Find where the given text appears and provide that cell's center as [X, Y] coordinate. 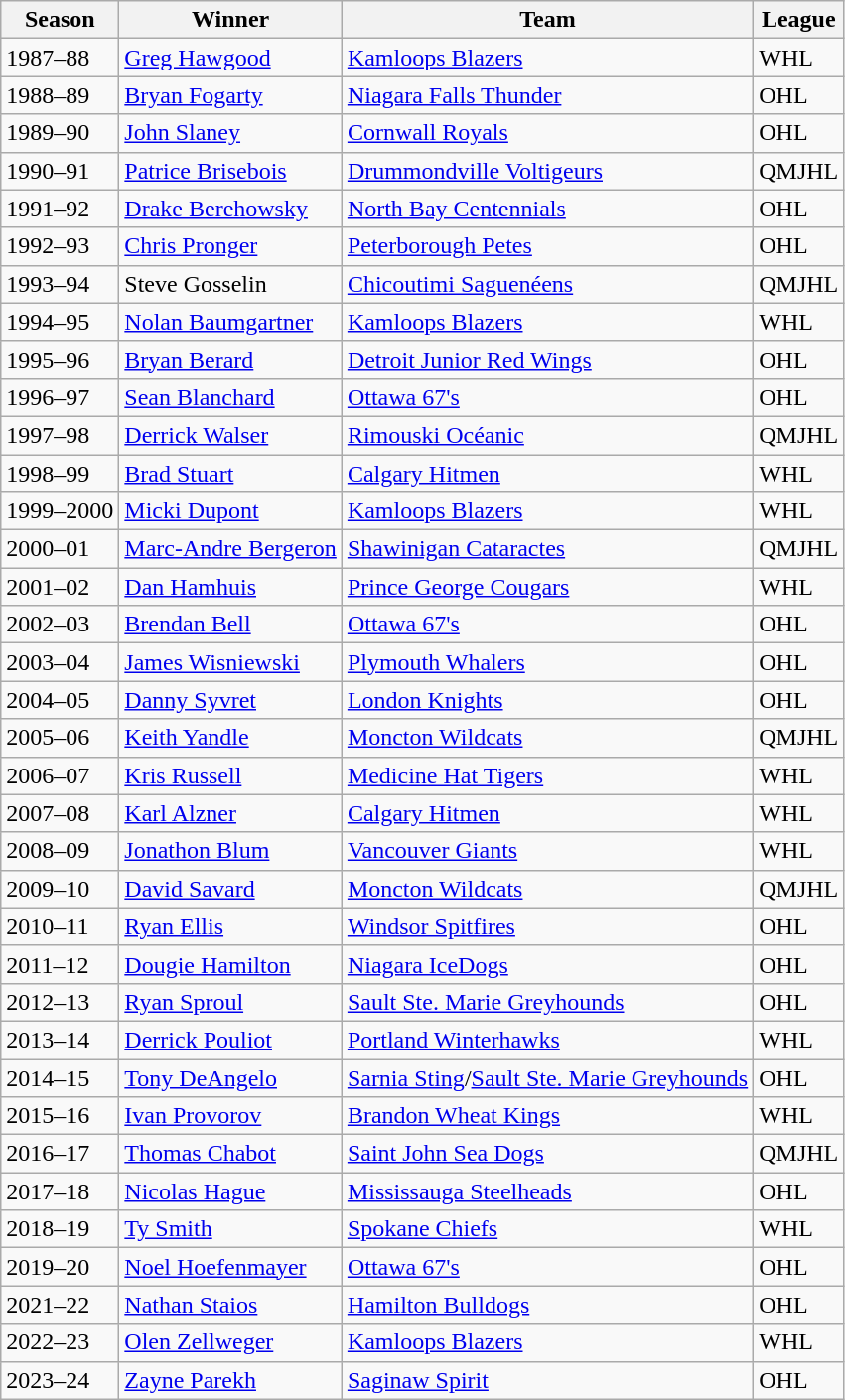
Dougie Hamilton [230, 964]
2010–11 [60, 926]
Chris Pronger [230, 246]
1994–95 [60, 322]
Dan Hamhuis [230, 587]
Sean Blanchard [230, 397]
2000–01 [60, 549]
Danny Syvret [230, 700]
Winner [230, 20]
Vancouver Giants [547, 851]
1999–2000 [60, 511]
Keith Yandle [230, 738]
Bryan Berard [230, 359]
Greg Hawgood [230, 58]
Cornwall Royals [547, 133]
2019–20 [60, 1267]
Rimouski Océanic [547, 435]
North Bay Centennials [547, 209]
Ryan Ellis [230, 926]
1988–89 [60, 95]
2008–09 [60, 851]
James Wisniewski [230, 662]
2016–17 [60, 1154]
2015–16 [60, 1116]
1995–96 [60, 359]
Derrick Walser [230, 435]
2003–04 [60, 662]
2012–13 [60, 1002]
Shawinigan Cataractes [547, 549]
2005–06 [60, 738]
Kris Russell [230, 775]
Ryan Sproul [230, 1002]
Steve Gosselin [230, 284]
Ty Smith [230, 1229]
Windsor Spitfires [547, 926]
Jonathon Blum [230, 851]
League [798, 20]
2001–02 [60, 587]
Season [60, 20]
Mississauga Steelheads [547, 1191]
Spokane Chiefs [547, 1229]
Saint John Sea Dogs [547, 1154]
Patrice Brisebois [230, 171]
Team [547, 20]
John Slaney [230, 133]
Portland Winterhawks [547, 1040]
1990–91 [60, 171]
Thomas Chabot [230, 1154]
Detroit Junior Red Wings [547, 359]
London Knights [547, 700]
Bryan Fogarty [230, 95]
Niagara IceDogs [547, 964]
Marc-Andre Bergeron [230, 549]
1996–97 [60, 397]
Brandon Wheat Kings [547, 1116]
Drake Berehowsky [230, 209]
Brendan Bell [230, 625]
2002–03 [60, 625]
Niagara Falls Thunder [547, 95]
Zayne Parekh [230, 1380]
2017–18 [60, 1191]
1992–93 [60, 246]
Micki Dupont [230, 511]
2011–12 [60, 964]
2013–14 [60, 1040]
2006–07 [60, 775]
Hamilton Bulldogs [547, 1305]
Brad Stuart [230, 474]
1997–98 [60, 435]
Karl Alzner [230, 813]
Drummondville Voltigeurs [547, 171]
2007–08 [60, 813]
2014–15 [60, 1077]
2009–10 [60, 889]
Peterborough Petes [547, 246]
Sault Ste. Marie Greyhounds [547, 1002]
2018–19 [60, 1229]
2004–05 [60, 700]
Plymouth Whalers [547, 662]
Derrick Pouliot [230, 1040]
Medicine Hat Tigers [547, 775]
1989–90 [60, 133]
2022–23 [60, 1342]
Tony DeAngelo [230, 1077]
Nicolas Hague [230, 1191]
David Savard [230, 889]
1987–88 [60, 58]
Olen Zellweger [230, 1342]
Ivan Provorov [230, 1116]
Prince George Cougars [547, 587]
1998–99 [60, 474]
Saginaw Spirit [547, 1380]
Sarnia Sting/Sault Ste. Marie Greyhounds [547, 1077]
1991–92 [60, 209]
Nolan Baumgartner [230, 322]
Noel Hoefenmayer [230, 1267]
2021–22 [60, 1305]
Chicoutimi Saguenéens [547, 284]
1993–94 [60, 284]
2023–24 [60, 1380]
Nathan Staios [230, 1305]
